Detect which cell encompasses the target text, then output its [X, Y] center coordinate. 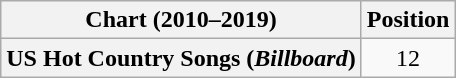
Chart (2010–2019) [181, 20]
Position [408, 20]
US Hot Country Songs (Billboard) [181, 58]
12 [408, 58]
